Locate the cell with the specified text and output its [x, y] center coordinate. 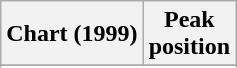
Peakposition [189, 34]
Chart (1999) [72, 34]
